Pinpoint the cell where the given text exists, returning its [X, Y] midpoint coordinate. 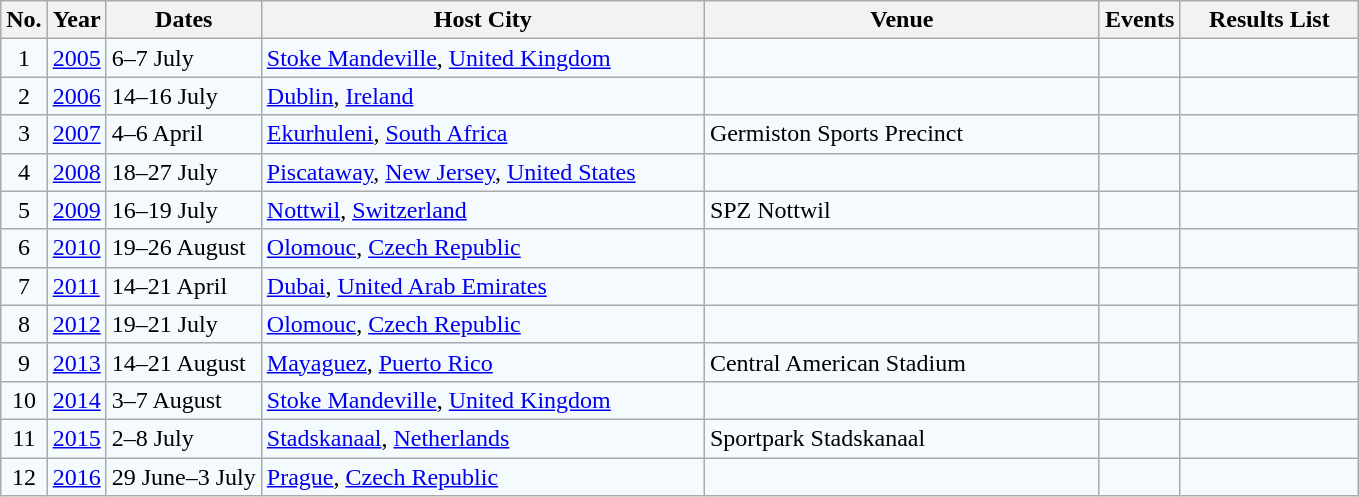
Dubai, United Arab Emirates [482, 286]
19–21 July [184, 324]
Venue [902, 20]
7 [24, 286]
Prague, Czech Republic [482, 477]
Sportpark Stadskanaal [902, 438]
Stadskanaal, Netherlands [482, 438]
4–6 April [184, 134]
2010 [76, 248]
Nottwil, Switzerland [482, 210]
SPZ Nottwil [902, 210]
Mayaguez, Puerto Rico [482, 362]
Results List [1270, 20]
2009 [76, 210]
6 [24, 248]
2016 [76, 477]
12 [24, 477]
Events [1139, 20]
2013 [76, 362]
14–21 August [184, 362]
No. [24, 20]
6–7 July [184, 58]
18–27 July [184, 172]
Dates [184, 20]
2015 [76, 438]
1 [24, 58]
2011 [76, 286]
Ekurhuleni, South Africa [482, 134]
Host City [482, 20]
2006 [76, 96]
2012 [76, 324]
4 [24, 172]
2014 [76, 400]
9 [24, 362]
29 June–3 July [184, 477]
8 [24, 324]
14–16 July [184, 96]
2005 [76, 58]
14–21 April [184, 286]
3–7 August [184, 400]
2008 [76, 172]
Germiston Sports Precinct [902, 134]
16–19 July [184, 210]
Piscataway, New Jersey, United States [482, 172]
Year [76, 20]
Central American Stadium [902, 362]
11 [24, 438]
2 [24, 96]
19–26 August [184, 248]
2–8 July [184, 438]
3 [24, 134]
10 [24, 400]
5 [24, 210]
Dublin, Ireland [482, 96]
2007 [76, 134]
